Provide the [x, y] coordinate of the cell's center where the given text is located.  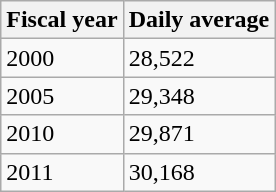
28,522 [199, 58]
2005 [62, 96]
2000 [62, 58]
Daily average [199, 20]
2010 [62, 134]
30,168 [199, 172]
2011 [62, 172]
29,348 [199, 96]
Fiscal year [62, 20]
29,871 [199, 134]
